Extract the (x, y) coordinate from the center of the cell holding the provided text.  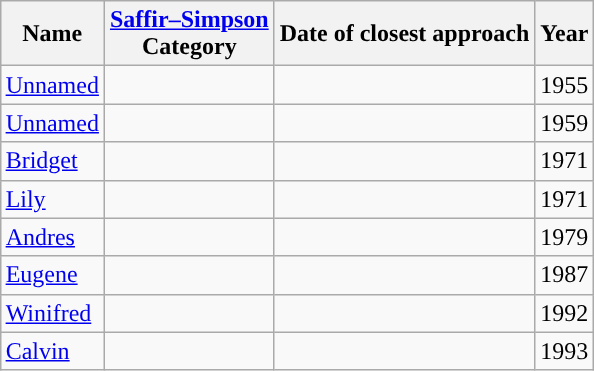
Year (564, 34)
1993 (564, 351)
Winifred (52, 313)
1987 (564, 275)
Eugene (52, 275)
Andres (52, 237)
Bridget (52, 161)
Saffir–SimpsonCategory (189, 34)
Lily (52, 199)
Name (52, 34)
1992 (564, 313)
1979 (564, 237)
1959 (564, 123)
Date of closest approach (404, 34)
1955 (564, 85)
Calvin (52, 351)
